For the text-containing cell, return its midpoint in [X, Y] coordinate format. 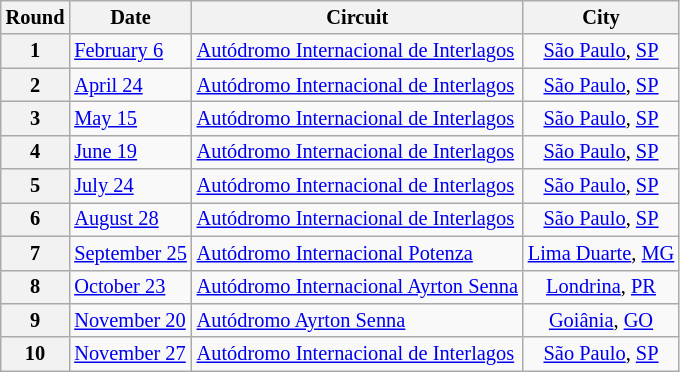
April 24 [130, 85]
August 28 [130, 219]
Londrina, PR [601, 287]
2 [36, 85]
Autódromo Internacional Potenza [358, 253]
Lima Duarte, MG [601, 253]
Autódromo Internacional Ayrton Senna [358, 287]
November 20 [130, 320]
4 [36, 152]
July 24 [130, 186]
8 [36, 287]
City [601, 17]
6 [36, 219]
Autódromo Ayrton Senna [358, 320]
September 25 [130, 253]
Round [36, 17]
May 15 [130, 118]
5 [36, 186]
1 [36, 51]
November 27 [130, 354]
Goiânia, GO [601, 320]
7 [36, 253]
Circuit [358, 17]
9 [36, 320]
3 [36, 118]
June 19 [130, 152]
February 6 [130, 51]
10 [36, 354]
Date [130, 17]
October 23 [130, 287]
